Identify which cell holds the provided text, then report its [X, Y] central coordinate. 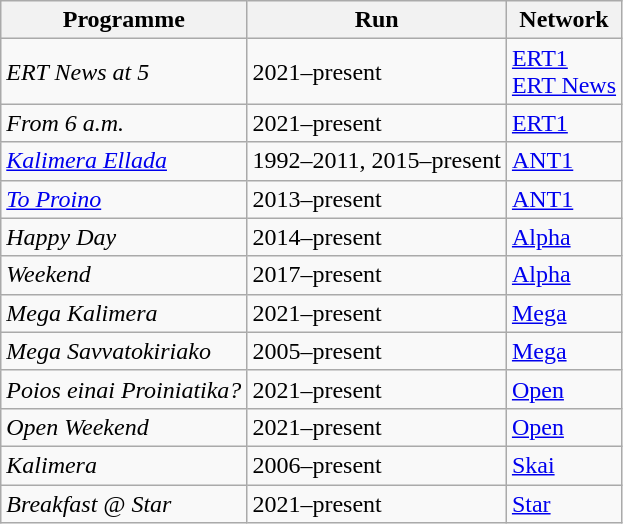
Happy Day [124, 237]
2006–present [376, 465]
2014–present [376, 237]
Weekend [124, 275]
Run [376, 20]
Poios einai Proiniatika? [124, 389]
2017–present [376, 275]
Star [564, 503]
From 6 a.m. [124, 123]
2005–present [376, 351]
Breakfast @ Star [124, 503]
Skai [564, 465]
Network [564, 20]
To Proino [124, 199]
ERT News at 5 [124, 72]
Mega Kalimera [124, 313]
Kalimera Ellada [124, 161]
Open Weekend [124, 427]
2013–present [376, 199]
Mega Savvatokiriako [124, 351]
Kalimera [124, 465]
ERT1ERT News [564, 72]
Programme [124, 20]
1992–2011, 2015–present [376, 161]
ERT1 [564, 123]
